Provide the (X, Y) coordinate of the cell's center where the given text is located.  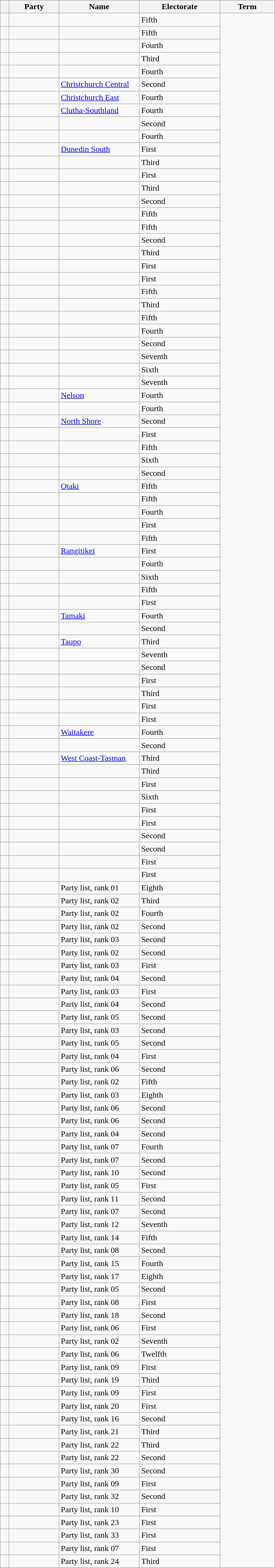
Taupo (99, 642)
Twelfth (180, 1354)
Term (247, 7)
Party list, rank 15 (99, 1263)
Party list, rank 23 (99, 1522)
Party list, rank 17 (99, 1276)
Otaki (99, 486)
Party list, rank 32 (99, 1497)
Party list, rank 11 (99, 1198)
Party list, rank 20 (99, 1406)
Party list, rank 14 (99, 1238)
Party (34, 7)
Name (99, 7)
North Shore (99, 421)
Party list, rank 12 (99, 1225)
Dunedin South (99, 149)
Party list, rank 18 (99, 1315)
Clutha-Southland (99, 110)
Party list, rank 33 (99, 1535)
Party list, rank 16 (99, 1419)
Electorate (180, 7)
Waitakere (99, 732)
Party list, rank 30 (99, 1471)
Christchurch East (99, 97)
Christchurch Central (99, 84)
Party list, rank 24 (99, 1561)
West Coast-Tasman (99, 758)
Party list, rank 19 (99, 1380)
Nelson (99, 395)
Party list, rank 01 (99, 888)
Tamaki (99, 616)
Party list, rank 21 (99, 1432)
Rangitikei (99, 551)
